Detect which cell encompasses the target text, then output its [x, y] center coordinate. 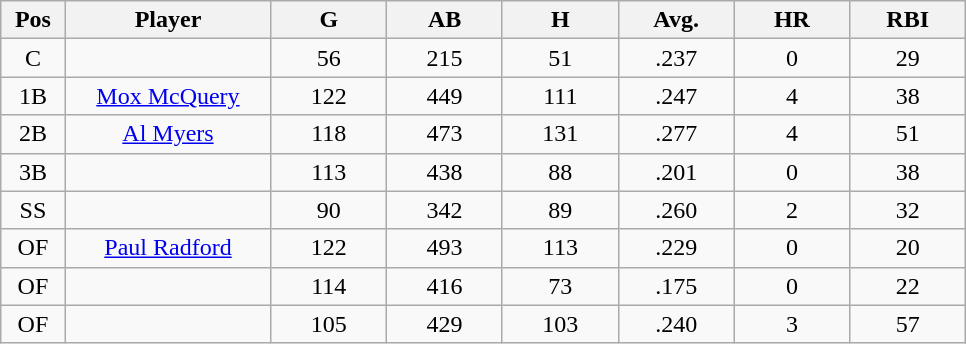
3B [33, 172]
473 [445, 134]
.277 [676, 134]
493 [445, 248]
2B [33, 134]
438 [445, 172]
105 [329, 324]
.247 [676, 96]
Al Myers [168, 134]
29 [908, 58]
32 [908, 210]
Paul Radford [168, 248]
56 [329, 58]
429 [445, 324]
22 [908, 286]
AB [445, 20]
3 [792, 324]
88 [560, 172]
90 [329, 210]
89 [560, 210]
131 [560, 134]
Pos [33, 20]
103 [560, 324]
C [33, 58]
Player [168, 20]
1B [33, 96]
G [329, 20]
RBI [908, 20]
416 [445, 286]
.201 [676, 172]
114 [329, 286]
.240 [676, 324]
449 [445, 96]
Avg. [676, 20]
.229 [676, 248]
.237 [676, 58]
SS [33, 210]
H [560, 20]
215 [445, 58]
2 [792, 210]
118 [329, 134]
342 [445, 210]
111 [560, 96]
.175 [676, 286]
73 [560, 286]
Mox McQuery [168, 96]
.260 [676, 210]
57 [908, 324]
HR [792, 20]
20 [908, 248]
